Capture the cell that displays the provided text and extract its [x, y] central coordinate. 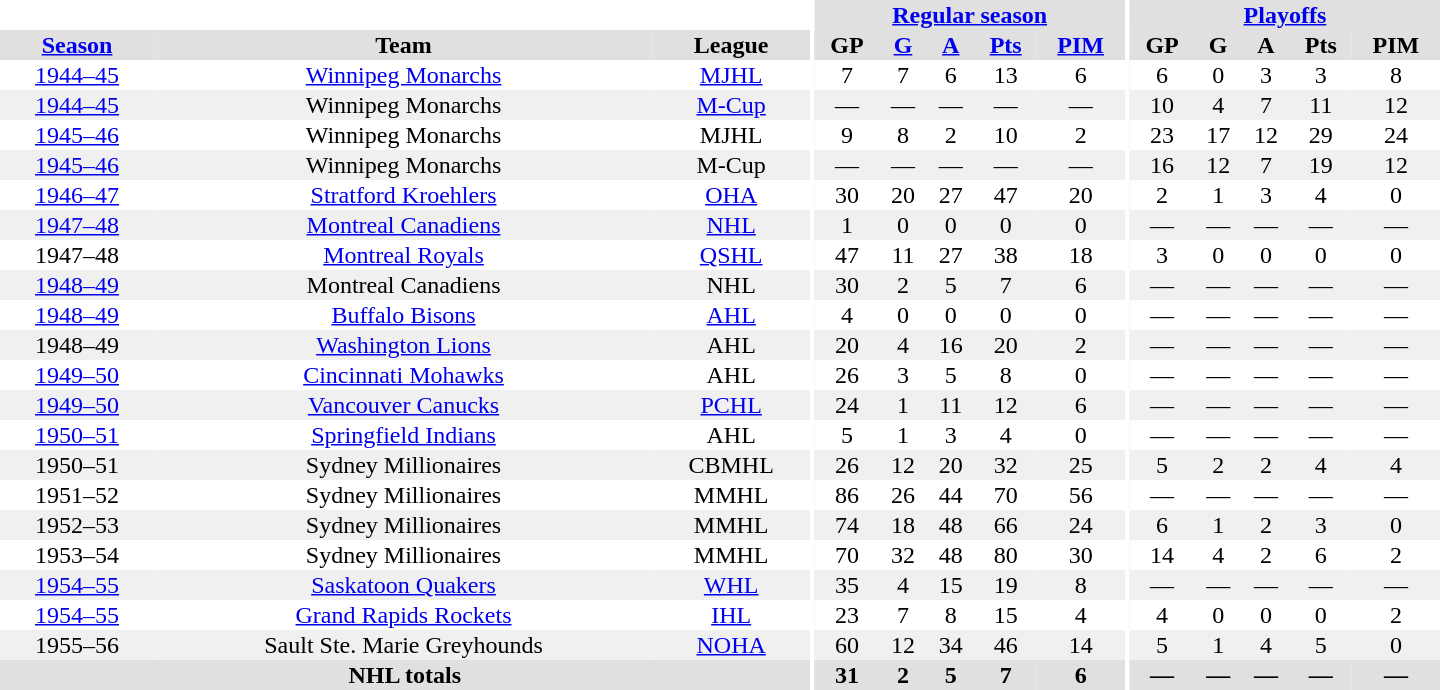
QSHL [731, 255]
Springfield Indians [404, 435]
Playoffs [1285, 15]
1955–56 [77, 645]
9 [847, 135]
Regular season [970, 15]
Sault Ste. Marie Greyhounds [404, 645]
Cincinnati Mohawks [404, 375]
CBMHL [731, 465]
Washington Lions [404, 345]
29 [1321, 135]
44 [951, 495]
WHL [731, 585]
PCHL [731, 405]
56 [1081, 495]
NOHA [731, 645]
League [731, 45]
Team [404, 45]
Stratford Kroehlers [404, 195]
1952–53 [77, 525]
38 [1006, 255]
IHL [731, 615]
Buffalo Bisons [404, 315]
Saskatoon Quakers [404, 585]
Season [77, 45]
1946–47 [77, 195]
60 [847, 645]
17 [1218, 135]
Grand Rapids Rockets [404, 615]
Montreal Royals [404, 255]
1951–52 [77, 495]
46 [1006, 645]
13 [1006, 75]
74 [847, 525]
1953–54 [77, 555]
66 [1006, 525]
25 [1081, 465]
86 [847, 495]
OHA [731, 195]
34 [951, 645]
Vancouver Canucks [404, 405]
31 [847, 675]
35 [847, 585]
80 [1006, 555]
NHL totals [404, 675]
